Search for the cell housing the specified text and yield its [X, Y] center coordinate. 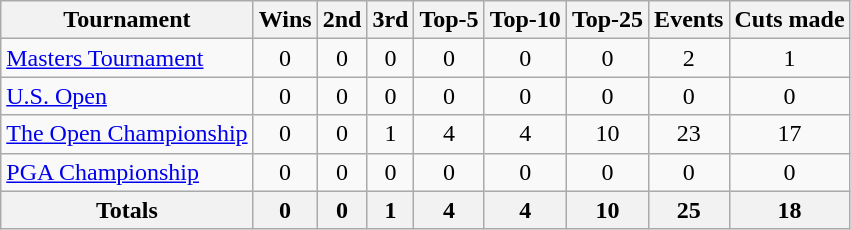
Tournament [127, 20]
2 [689, 58]
Masters Tournament [127, 58]
17 [790, 134]
Events [689, 20]
Totals [127, 210]
Cuts made [790, 20]
The Open Championship [127, 134]
U.S. Open [127, 96]
3rd [390, 20]
25 [689, 210]
PGA Championship [127, 172]
Top-10 [525, 20]
Top-25 [607, 20]
Wins [285, 20]
2nd [342, 20]
Top-5 [449, 20]
18 [790, 210]
23 [689, 134]
